Return [X, Y] of the center of cell containing provided text 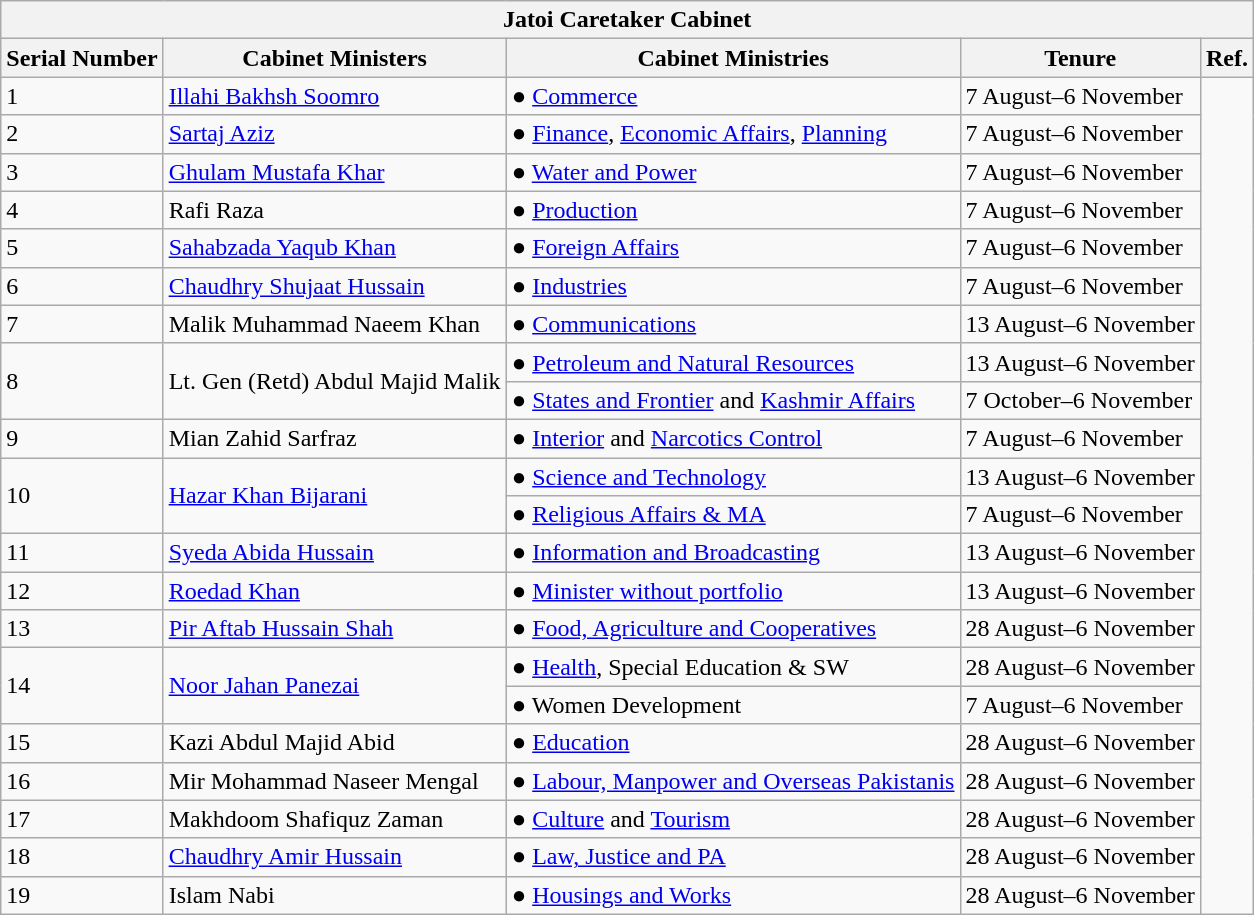
16 [82, 781]
Makhdoom Shafiquz Zaman [334, 819]
1 [82, 96]
● Culture and Tourism [733, 819]
● Water and Power [733, 172]
● Women Development [733, 705]
● Communications [733, 324]
Sartaj Aziz [334, 134]
● Minister without portfolio [733, 591]
● Religious Affairs & MA [733, 515]
Noor Jahan Panezai [334, 686]
Ghulam Mustafa Khar [334, 172]
Roedad Khan [334, 591]
Chaudhry Shujaat Hussain [334, 286]
● Information and Broadcasting [733, 553]
● Science and Technology [733, 477]
Rafi Raza [334, 210]
18 [82, 857]
7 October–6 November [1080, 400]
14 [82, 686]
● Education [733, 743]
12 [82, 591]
19 [82, 895]
Serial Number [82, 58]
17 [82, 819]
3 [82, 172]
● Finance, Economic Affairs, Planning [733, 134]
Malik Muhammad Naeem Khan [334, 324]
● Health, Special Education & SW [733, 667]
● Industries [733, 286]
8 [82, 381]
Illahi Bakhsh Soomro [334, 96]
2 [82, 134]
● Labour, Manpower and Overseas Pakistanis [733, 781]
Kazi Abdul Majid Abid [334, 743]
6 [82, 286]
● Interior and Narcotics Control [733, 438]
10 [82, 496]
Pir Aftab Hussain Shah [334, 629]
Cabinet Ministries [733, 58]
15 [82, 743]
● Food, Agriculture and Cooperatives [733, 629]
4 [82, 210]
Syeda Abida Hussain [334, 553]
● Petroleum and Natural Resources [733, 362]
● States and Frontier and Kashmir Affairs [733, 400]
● Commerce [733, 96]
● Foreign Affairs [733, 248]
● Housings and Works [733, 895]
Sahabzada Yaqub Khan [334, 248]
Hazar Khan Bijarani [334, 496]
9 [82, 438]
Tenure [1080, 58]
● Law, Justice and PA [733, 857]
13 [82, 629]
Mir Mohammad Naseer Mengal [334, 781]
Jatoi Caretaker Cabinet [628, 20]
Islam Nabi [334, 895]
● Production [733, 210]
11 [82, 553]
5 [82, 248]
Mian Zahid Sarfraz [334, 438]
Chaudhry Amir Hussain [334, 857]
Lt. Gen (Retd) Abdul Majid Malik [334, 381]
7 [82, 324]
Ref. [1226, 58]
Cabinet Ministers [334, 58]
